From the cell containing the given text, extract its center point as [X, Y] coordinate. 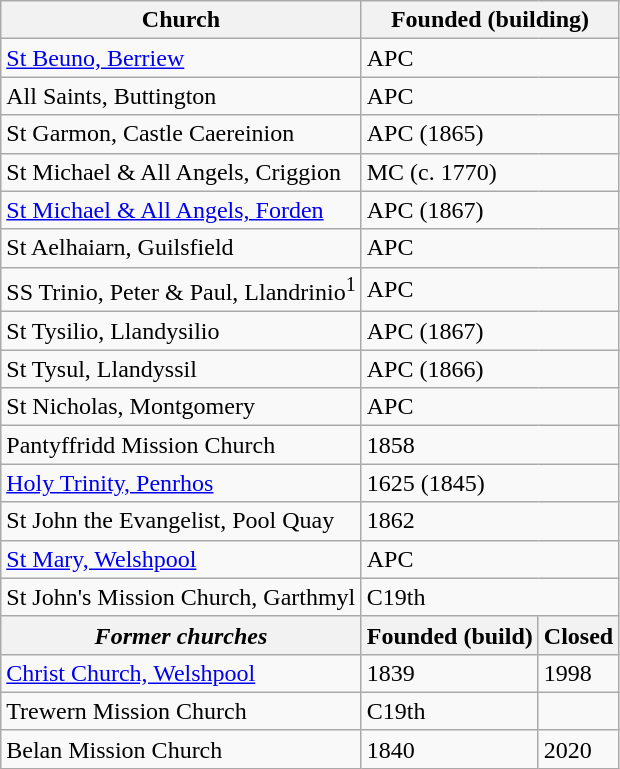
APC (1865) [490, 134]
Holy Trinity, Penrhos [181, 483]
St Michael & All Angels, Forden [181, 210]
St Beuno, Berriew [181, 58]
St Michael & All Angels, Criggion [181, 172]
1862 [490, 521]
1840 [450, 749]
MC (c. 1770) [490, 172]
Church [181, 20]
Former churches [181, 635]
Trewern Mission Church [181, 711]
1839 [450, 673]
1998 [578, 673]
APC (1866) [490, 369]
St Garmon, Castle Caereinion [181, 134]
St John's Mission Church, Garthmyl [181, 597]
St Tysilio, Llandysilio [181, 331]
St Nicholas, Montgomery [181, 407]
1858 [490, 445]
2020 [578, 749]
St Aelhaiarn, Guilsfield [181, 248]
St John the Evangelist, Pool Quay [181, 521]
Founded (building) [490, 20]
Christ Church, Welshpool [181, 673]
Closed [578, 635]
1625 (1845) [490, 483]
Belan Mission Church [181, 749]
St Tysul, Llandyssil [181, 369]
All Saints, Buttington [181, 96]
SS Trinio, Peter & Paul, Llandrinio1 [181, 290]
St Mary, Welshpool [181, 559]
Pantyffridd Mission Church [181, 445]
Founded (build) [450, 635]
